Provide the (x, y) coordinate of the cell's center where the given text is located.  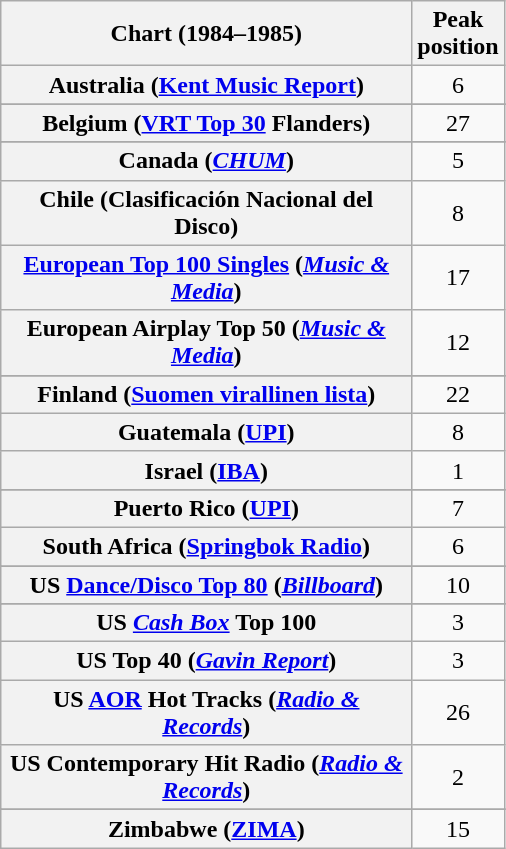
26 (458, 712)
US Contemporary Hit Radio (Radio & Records) (206, 778)
Canada (CHUM) (206, 161)
US Cash Box Top 100 (206, 623)
7 (458, 508)
US Top 40 (Gavin Report) (206, 661)
European Airplay Top 50 (Music & Media) (206, 342)
Australia (Kent Music Report) (206, 85)
Guatemala (UPI) (206, 432)
Belgium (VRT Top 30 Flanders) (206, 123)
Peakposition (458, 34)
Israel (IBA) (206, 470)
Puerto Rico (UPI) (206, 508)
European Top 100 Singles (Music & Media) (206, 278)
US AOR Hot Tracks (Radio & Records) (206, 712)
South Africa (Springbok Radio) (206, 546)
12 (458, 342)
15 (458, 829)
10 (458, 585)
22 (458, 394)
27 (458, 123)
5 (458, 161)
Chart (1984–1985) (206, 34)
17 (458, 278)
Zimbabwe (ZIMA) (206, 829)
Finland (Suomen virallinen lista) (206, 394)
Chile (Clasificación Nacional del Disco) (206, 212)
US Dance/Disco Top 80 (Billboard) (206, 585)
2 (458, 778)
1 (458, 470)
